Locate the cell with the specified text and output its [x, y] center coordinate. 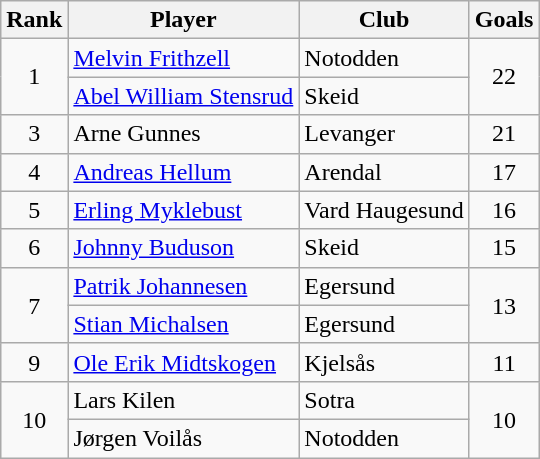
Goals [504, 20]
Vard Haugesund [384, 210]
15 [504, 248]
Patrik Johannesen [184, 286]
6 [34, 248]
Rank [34, 20]
4 [34, 172]
Arendal [384, 172]
21 [504, 134]
17 [504, 172]
3 [34, 134]
16 [504, 210]
Melvin Frithzell [184, 58]
7 [34, 305]
Andreas Hellum [184, 172]
Kjelsås [384, 362]
Levanger [384, 134]
Stian Michalsen [184, 324]
Abel William Stensrud [184, 96]
Johnny Buduson [184, 248]
5 [34, 210]
1 [34, 77]
Jørgen Voilås [184, 438]
Lars Kilen [184, 400]
Player [184, 20]
Club [384, 20]
Arne Gunnes [184, 134]
9 [34, 362]
13 [504, 305]
11 [504, 362]
Sotra [384, 400]
Erling Myklebust [184, 210]
Ole Erik Midtskogen [184, 362]
22 [504, 77]
